Pinpoint the cell where the given text exists, returning its (X, Y) midpoint coordinate. 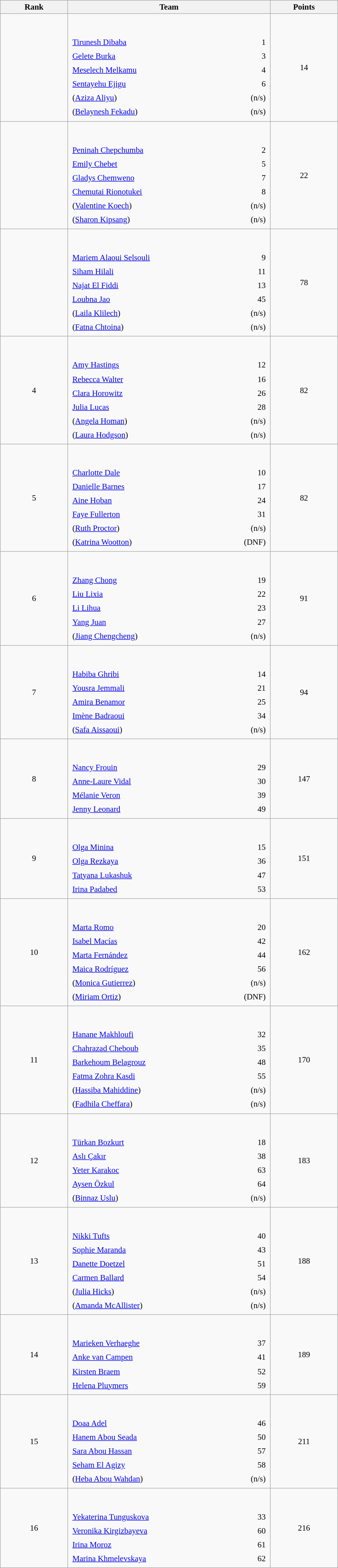
Aine Hoban (140, 501)
Li Lihua (148, 608)
(Valentine Koech) (149, 205)
(Aziza Aliyu) (148, 98)
Charlotte Dale (140, 472)
(Laila Klilech) (150, 313)
37 (254, 1343)
31 (240, 514)
Clara Horowitz (145, 393)
Nikki Tufts (149, 1236)
34 (243, 716)
19 (247, 580)
26 (245, 393)
Amy Hastings (145, 365)
(Amanda McAllister) (149, 1306)
Türkan Bozkurt 18 Aslı Çakır 38 Yeter Karakoc 63 Aysen Özkul 64 (Binnaz Uslu) (n/s) (169, 1161)
51 (248, 1264)
Yang Juan (148, 622)
Carmen Ballard (149, 1277)
Gelete Burka (148, 56)
Marta Romo (142, 927)
Aysen Özkul (144, 1184)
(Katrina Wootton) (140, 542)
27 (247, 622)
Türkan Bozkurt (144, 1142)
Sara Abou Hassan (149, 1451)
43 (248, 1250)
211 (304, 1441)
Maica Rodríguez (142, 969)
Charlotte Dale 10 Danielle Barnes 17 Aine Hoban 24 Faye Fullerton 31 (Ruth Proctor) (n/s) (Katrina Wootton) (DNF) (169, 498)
30 (252, 782)
20 (241, 927)
147 (304, 779)
Julia Lucas (145, 407)
Peninah Chepchumba 2 Emily Chebet 5 Gladys Chemweno 7 Chemutai Rionotukei 8 (Valentine Koech) (n/s) (Sharon Kipsang) (n/s) (169, 175)
Marta Romo 20 Isabel Macías 42 Marta Fernández 44 Maica Rodríguez 56 (Monica Gutierrez) (n/s) (Miriam Ortiz) (DNF) (169, 952)
Fatma Zohra Kasdi (150, 1076)
Rank (34, 7)
216 (304, 1528)
Nikki Tufts 40 Sophie Maranda 43 Danette Doetzel 51 Carmen Ballard 54 (Julia Hicks) (n/s) (Amanda McAllister) (n/s) (169, 1261)
61 (255, 1545)
59 (254, 1385)
Aslı Çakır (144, 1156)
Marina Khmelevskaya (156, 1559)
Danette Doetzel (149, 1264)
Irina Moroz (156, 1545)
Hanane Makhloufi (150, 1035)
Doaa Adel 46 Hanem Abou Seada 50 Sara Abou Hassan 57 Seham El Agizy 58 (Heba Abou Wahdan) (n/s) (169, 1441)
Marta Fernández (142, 955)
(Fadhila Cheffara) (150, 1104)
Olga Rezkaya (153, 861)
Anke van Campen (155, 1357)
39 (252, 795)
Hanane Makhloufi 32 Chahrazad Cheboub 35 Barkehoum Belagrouz 48 Fatma Zohra Kasdi 55 (Hassiba Mahiddine) (n/s) (Fadhila Cheffara) (n/s) (169, 1060)
Zhang Chong (148, 580)
1 (247, 42)
(Laura Hodgson) (145, 435)
52 (254, 1371)
24 (240, 501)
Veronika Kirgizbayeva (156, 1531)
Danielle Barnes (140, 487)
Helena Pluymers (155, 1385)
Meselech Melkamu (148, 70)
(Ruth Proctor) (140, 528)
Imène Badraoui (144, 716)
38 (243, 1156)
40 (248, 1236)
Amy Hastings 12 Rebecca Walter 16 Clara Horowitz 26 Julia Lucas 28 (Angela Homan) (n/s) (Laura Hodgson) (n/s) (169, 390)
Najat El Fiddi (150, 285)
162 (304, 952)
Nancy Frouin (153, 768)
Habiba Ghribi (144, 674)
Nancy Frouin 29 Anne-Laure Vidal 30 Mélanie Veron 39 Jenny Leonard 49 (169, 779)
32 (249, 1035)
53 (252, 889)
Olga Minina (153, 847)
29 (252, 768)
(Fatna Chtoina) (150, 327)
3 (247, 56)
33 (255, 1517)
36 (252, 861)
Yousra Jemmali (144, 688)
Loubna Jao (150, 299)
48 (249, 1062)
Isabel Macías (142, 941)
Barkehoum Belagrouz (150, 1062)
Marieken Verhaeghe 37 Anke van Campen 41 Kirsten Braem 52 Helena Pluymers 59 (169, 1355)
Habiba Ghribi 14 Yousra Jemmali 21 Amira Benamor 25 Imène Badraoui 34 (Safa Aissaoui) (n/s) (169, 692)
151 (304, 858)
94 (304, 692)
Team (169, 7)
Peninah Chepchumba (149, 150)
Hanem Abou Seada (149, 1437)
Tatyana Lukashuk (153, 875)
50 (248, 1437)
Irina Padabed (153, 889)
18 (243, 1142)
55 (249, 1076)
Yekaterina Tunguskova (156, 1517)
Gladys Chemweno (149, 178)
58 (248, 1465)
Yeter Karakoc (144, 1170)
49 (252, 809)
91 (304, 598)
Chahrazad Cheboub (150, 1049)
(Heba Abou Wahdan) (149, 1479)
28 (245, 407)
Faye Fullerton (140, 514)
Marieken Verhaeghe (155, 1343)
64 (243, 1184)
78 (304, 283)
60 (255, 1531)
63 (243, 1170)
41 (254, 1357)
Jenny Leonard (153, 809)
189 (304, 1355)
Rebecca Walter (145, 379)
46 (248, 1423)
Tirunesh Dibaba 1 Gelete Burka 3 Meselech Melkamu 4 Sentayehu Ejigu 6 (Aziza Aliyu) (n/s) (Belaynesh Fekadu) (n/s) (169, 68)
(Binnaz Uslu) (144, 1198)
54 (248, 1277)
Sophie Maranda (149, 1250)
(Hassiba Mahiddine) (150, 1090)
62 (255, 1559)
17 (240, 487)
42 (241, 941)
(Julia Hicks) (149, 1291)
56 (241, 969)
Zhang Chong 19 Liu Lixia 22 Li Lihua 23 Yang Juan 27 (Jiang Chengcheng) (n/s) (169, 598)
(Belaynesh Fekadu) (148, 112)
183 (304, 1161)
45 (249, 299)
44 (241, 955)
47 (252, 875)
21 (243, 688)
57 (248, 1451)
Mélanie Veron (153, 795)
Seham El Agizy (149, 1465)
25 (243, 702)
Doaa Adel (149, 1423)
(Sharon Kipsang) (149, 219)
Olga Minina 15 Olga Rezkaya 36 Tatyana Lukashuk 47 Irina Padabed 53 (169, 858)
Siham Hilali (150, 271)
23 (247, 608)
Emily Chebet (149, 164)
(Jiang Chengcheng) (148, 636)
188 (304, 1261)
(Monica Gutierrez) (142, 983)
(Safa Aissaoui) (144, 730)
Anne-Laure Vidal (153, 782)
2 (248, 150)
Chemutai Rionotukei (149, 192)
Mariem Alaoui Selsouli 9 Siham Hilali 11 Najat El Fiddi 13 Loubna Jao 45 (Laila Klilech) (n/s) (Fatna Chtoina) (n/s) (169, 283)
170 (304, 1060)
Tirunesh Dibaba (148, 42)
(Angela Homan) (145, 421)
Kirsten Braem (155, 1371)
Liu Lixia (148, 594)
Mariem Alaoui Selsouli (150, 257)
35 (249, 1049)
Yekaterina Tunguskova 33 Veronika Kirgizbayeva 60 Irina Moroz 61 Marina Khmelevskaya 62 (169, 1528)
Sentayehu Ejigu (148, 84)
Amira Benamor (144, 702)
Points (304, 7)
(Miriam Ortiz) (142, 997)
